Locate the cell with the specified text and output its (x, y) center coordinate. 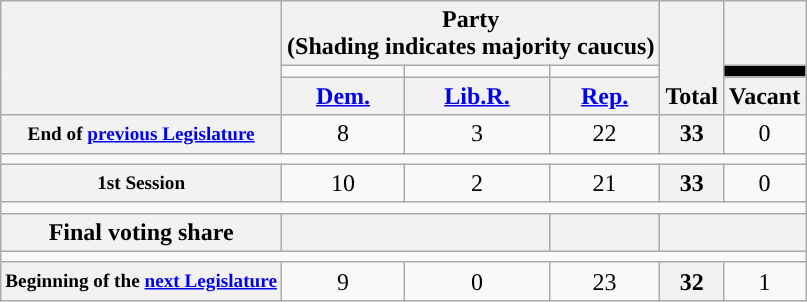
3 (478, 134)
End of previous Legislature (142, 134)
Party (Shading indicates majority caucus) (471, 34)
Final voting share (142, 232)
Total (692, 58)
32 (692, 281)
Beginning of the next Legislature (142, 281)
22 (604, 134)
8 (344, 134)
1st Session (142, 183)
Vacant (764, 96)
23 (604, 281)
Lib.R. (478, 96)
Dem. (344, 96)
2 (478, 183)
21 (604, 183)
10 (344, 183)
Rep. (604, 96)
9 (344, 281)
1 (764, 281)
